Locate the cell with the specified text and output its [x, y] center coordinate. 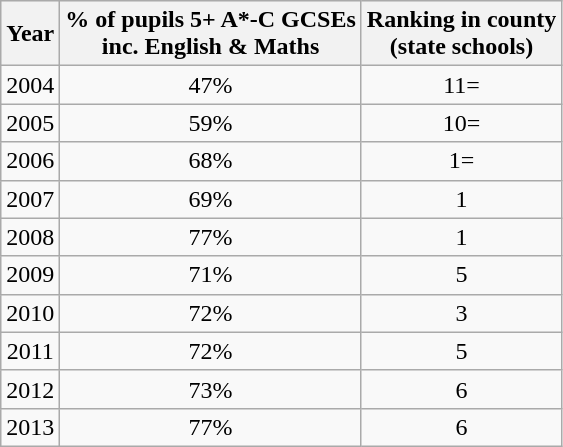
68% [210, 161]
69% [210, 199]
2007 [30, 199]
2008 [30, 237]
% of pupils 5+ A*-C GCSEsinc. English & Maths [210, 34]
2004 [30, 85]
73% [210, 389]
Year [30, 34]
2013 [30, 427]
2012 [30, 389]
10= [461, 123]
Ranking in county(state schools) [461, 34]
47% [210, 85]
2010 [30, 313]
3 [461, 313]
2006 [30, 161]
2009 [30, 275]
59% [210, 123]
2011 [30, 351]
1= [461, 161]
71% [210, 275]
2005 [30, 123]
11= [461, 85]
